Identify which cell holds the provided text, then report its (x, y) central coordinate. 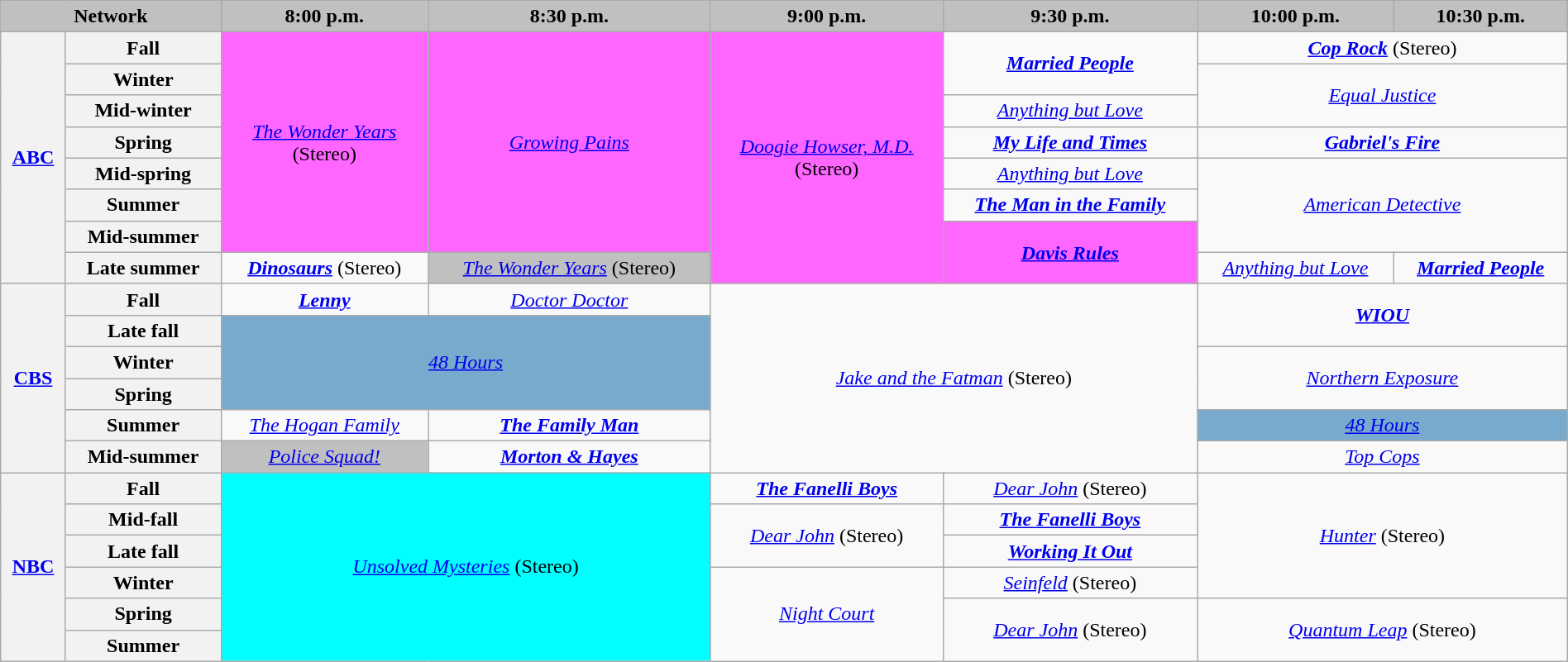
CBS (33, 378)
Network (111, 17)
9:30 p.m. (1070, 17)
Seinfeld (Stereo) (1070, 583)
10:30 p.m. (1480, 17)
Northern Exposure (1383, 378)
Davis Rules (1070, 252)
The Wonder Years (Stereo) (570, 268)
Top Cops (1383, 457)
The Man in the Family (1070, 205)
Mid-spring (143, 174)
Cop Rock (Stereo) (1383, 48)
American Detective (1383, 205)
Growing Pains (570, 142)
Jake and the Fatman (Stereo) (954, 378)
Equal Justice (1383, 95)
Late summer (143, 268)
Lenny (324, 299)
Hunter (Stereo) (1383, 536)
Quantum Leap (Stereo) (1383, 630)
WIOU (1383, 315)
The Hogan Family (324, 426)
The Family Man (570, 426)
Dinosaurs (Stereo) (324, 268)
8:30 p.m. (570, 17)
Police Squad! (324, 457)
9:00 p.m. (827, 17)
Mid-fall (143, 520)
Doctor Doctor (570, 299)
Morton & Hayes (570, 457)
The Wonder Years(Stereo) (324, 142)
Gabriel's Fire (1383, 142)
10:00 p.m. (1296, 17)
NBC (33, 567)
8:00 p.m. (324, 17)
Working It Out (1070, 551)
My Life and Times (1070, 142)
Mid-winter (143, 111)
ABC (33, 158)
Night Court (827, 614)
Doogie Howser, M.D.(Stereo) (827, 158)
Unsolved Mysteries (Stereo) (466, 567)
